Search for the cell housing the specified text and yield its [x, y] center coordinate. 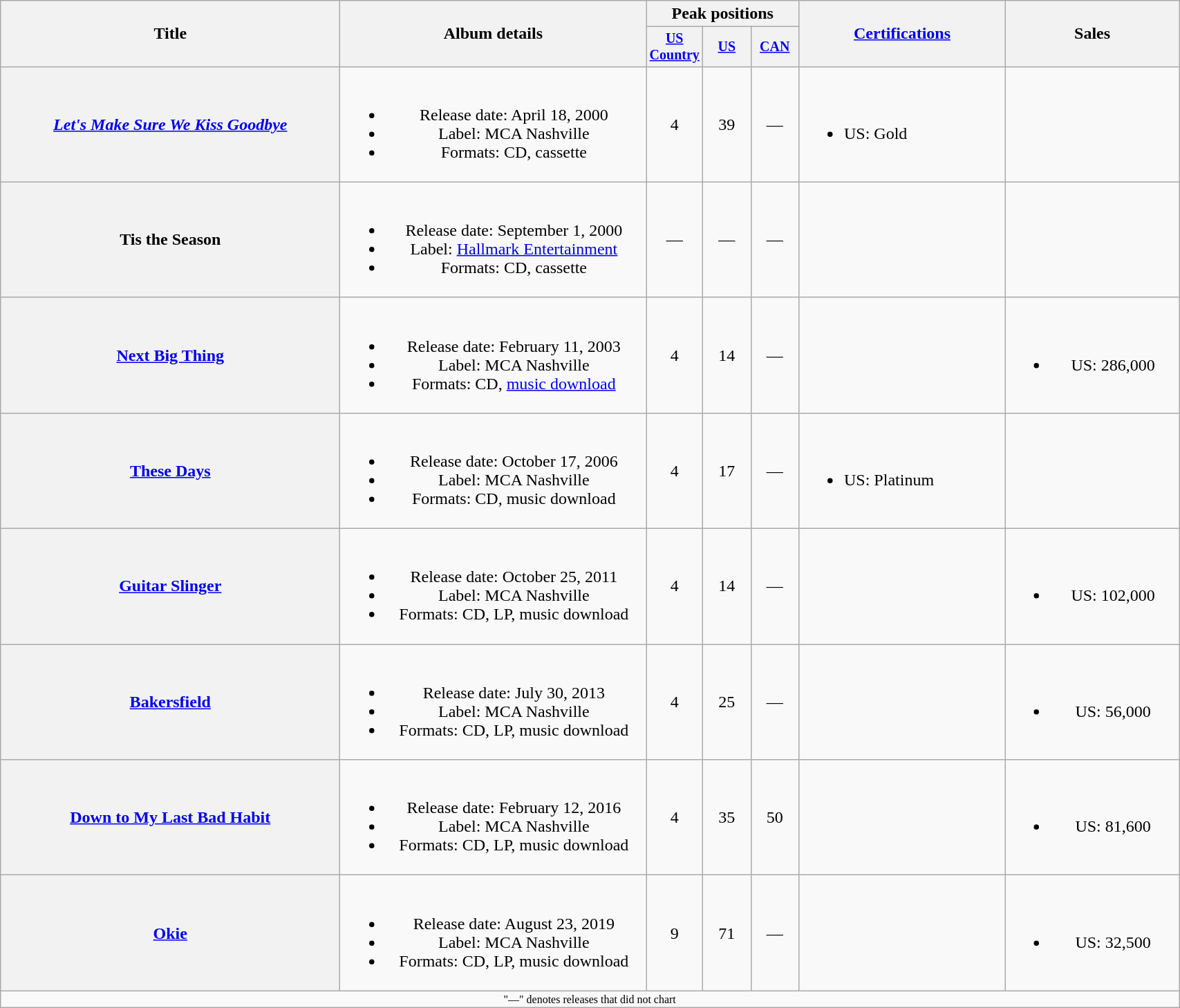
Certifications [901, 34]
Let's Make Sure We Kiss Goodbye [170, 124]
Okie [170, 933]
US: Platinum [901, 470]
Release date: September 1, 2000Label: Hallmark EntertainmentFormats: CD, cassette [494, 239]
Release date: October 17, 2006Label: MCA NashvilleFormats: CD, music download [494, 470]
Release date: October 25, 2011Label: MCA NashvilleFormats: CD, LP, music download [494, 586]
US: 102,000 [1092, 586]
50 [774, 817]
US: 286,000 [1092, 355]
Release date: February 11, 2003Label: MCA NashvilleFormats: CD, music download [494, 355]
US: Gold [901, 124]
US: 81,600 [1092, 817]
25 [727, 702]
These Days [170, 470]
Release date: February 12, 2016Label: MCA NashvilleFormats: CD, LP, music download [494, 817]
71 [727, 933]
US [727, 47]
US Country [675, 47]
35 [727, 817]
17 [727, 470]
Peak positions [723, 14]
Sales [1092, 34]
Release date: August 23, 2019Label: MCA NashvilleFormats: CD, LP, music download [494, 933]
Tis the Season [170, 239]
Release date: April 18, 2000Label: MCA NashvilleFormats: CD, cassette [494, 124]
Next Big Thing [170, 355]
Down to My Last Bad Habit [170, 817]
"—" denotes releases that did not chart [590, 999]
Release date: July 30, 2013Label: MCA NashvilleFormats: CD, LP, music download [494, 702]
Album details [494, 34]
US: 32,500 [1092, 933]
Bakersfield [170, 702]
Title [170, 34]
9 [675, 933]
39 [727, 124]
Guitar Slinger [170, 586]
CAN [774, 47]
US: 56,000 [1092, 702]
